Find where the given text appears and provide that cell's center as [X, Y] coordinate. 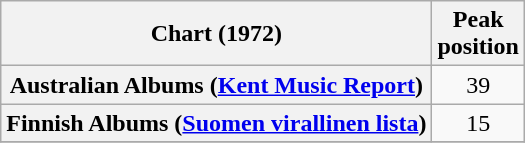
Australian Albums (Kent Music Report) [216, 85]
Finnish Albums (Suomen virallinen lista) [216, 123]
15 [478, 123]
39 [478, 85]
Peakposition [478, 34]
Chart (1972) [216, 34]
